From the cell containing the given text, extract its center point as (X, Y) coordinate. 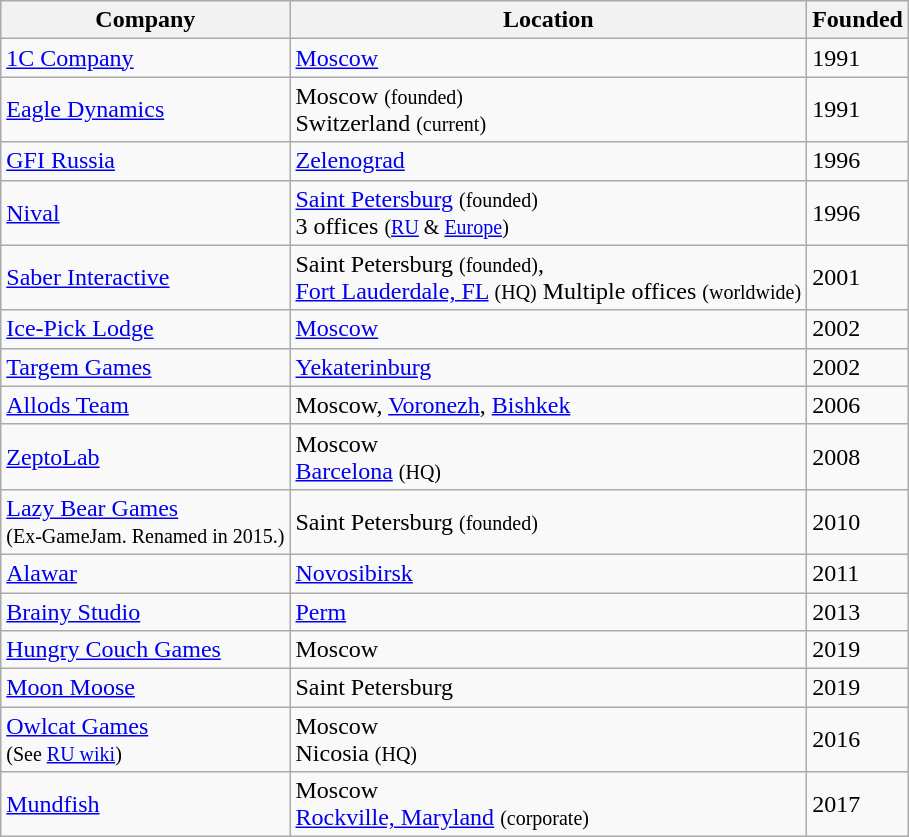
Perm (548, 611)
2016 (858, 740)
Saint Petersburg (founded) (548, 522)
Founded (858, 20)
Company (146, 20)
Owlcat Games(See RU wiki) (146, 740)
Novosibirsk (548, 573)
Moscow (founded)Switzerland (current) (548, 110)
Saint Petersburg (founded),Fort Lauderdale, FL (HQ) Multiple offices (worldwide) (548, 278)
Zelenograd (548, 161)
Brainy Studio (146, 611)
Mundfish (146, 804)
Saint Petersburg (548, 688)
Hungry Couch Games (146, 650)
2006 (858, 405)
2017 (858, 804)
2013 (858, 611)
2011 (858, 573)
Lazy Bear Games(Ex-GameJam. Renamed in 2015.) (146, 522)
Allods Team (146, 405)
MoscowRockville, Maryland (corporate) (548, 804)
2008 (858, 456)
MoscowNicosia (HQ) (548, 740)
Location (548, 20)
Ice-Pick Lodge (146, 329)
Targem Games (146, 367)
GFI Russia (146, 161)
1C Company (146, 58)
Alawar (146, 573)
Moon Moose (146, 688)
Nival (146, 212)
Eagle Dynamics (146, 110)
Moscow, Voronezh, Bishkek (548, 405)
Saber Interactive (146, 278)
MoscowBarcelona (HQ) (548, 456)
Saint Petersburg (founded)3 offices (RU & Europe) (548, 212)
2010 (858, 522)
2001 (858, 278)
Yekaterinburg (548, 367)
ZeptoLab (146, 456)
